Extract the [x, y] coordinate from the center of the cell holding the provided text.  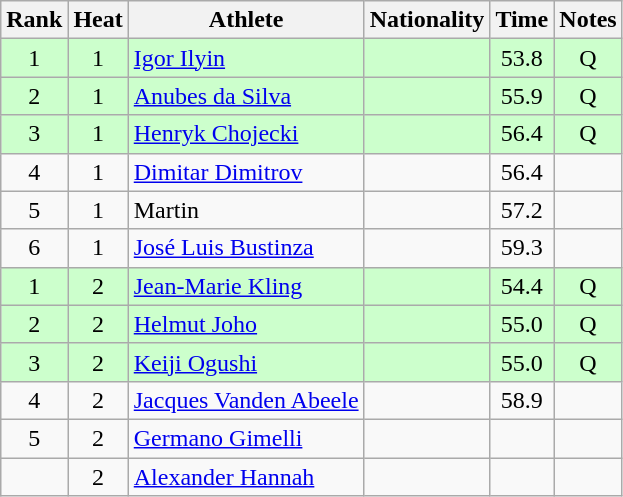
Germano Gimelli [246, 438]
6 [34, 248]
Alexander Hannah [246, 477]
Martin [246, 210]
Nationality [427, 20]
Athlete [246, 20]
Igor Ilyin [246, 58]
57.2 [522, 210]
Heat [98, 20]
58.9 [522, 400]
Notes [588, 20]
Time [522, 20]
54.4 [522, 286]
Keiji Ogushi [246, 362]
53.8 [522, 58]
Helmut Joho [246, 324]
Rank [34, 20]
Dimitar Dimitrov [246, 172]
Anubes da Silva [246, 96]
Jacques Vanden Abeele [246, 400]
59.3 [522, 248]
55.9 [522, 96]
Jean-Marie Kling [246, 286]
Henryk Chojecki [246, 134]
José Luis Bustinza [246, 248]
